Extract the [X, Y] coordinate from the center of the cell holding the provided text.  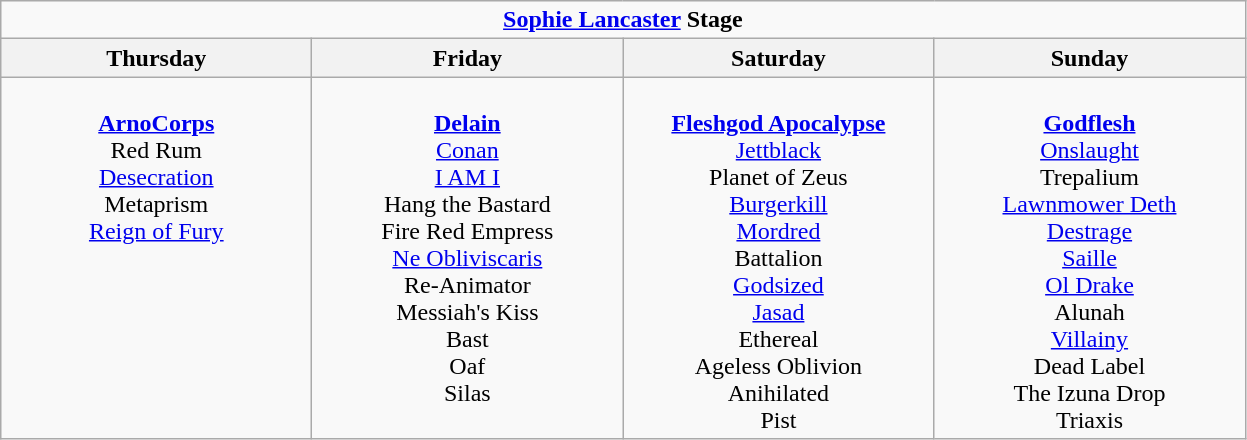
Thursday [156, 58]
Sunday [1090, 58]
Sophie Lancaster Stage [623, 20]
Friday [468, 58]
Delain Conan I AM I Hang the Bastard Fire Red Empress Ne Obliviscaris Re-Animator Messiah's Kiss Bast Oaf Silas [468, 258]
Saturday [778, 58]
Fleshgod Apocalypse Jettblack Planet of Zeus Burgerkill Mordred Battalion Godsized Jasad Ethereal Ageless Oblivion Anihilated Pist [778, 258]
Godflesh Onslaught Trepalium Lawnmower Deth Destrage Saille Ol Drake Alunah Villainy Dead Label The Izuna Drop Triaxis [1090, 258]
ArnoCorps Red Rum Desecration Metaprism Reign of Fury [156, 258]
